For the text-containing cell, return its midpoint in (x, y) coordinate format. 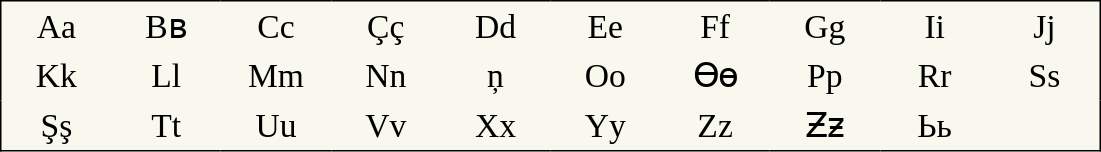
Ll (166, 76)
Jj (1046, 26)
Tt (166, 125)
Ss (1046, 76)
Rr (935, 76)
Zz (715, 125)
Vv (386, 125)
Ƶƶ (825, 125)
Xx (496, 125)
Ii (935, 26)
Nn (386, 76)
Ɵɵ (715, 76)
Yy (605, 125)
Ff (715, 26)
Ee (605, 26)
Dd (496, 26)
Ьь (935, 125)
Aa (56, 26)
Cc (276, 26)
Şş (56, 125)
Uu (276, 125)
Oo (605, 76)
Çç (386, 26)
Kk (56, 76)
Mm (276, 76)
ņ (496, 76)
Gg (825, 26)
Bʙ (166, 26)
Pp (825, 76)
